Locate the cell with the specified text and output its (X, Y) center coordinate. 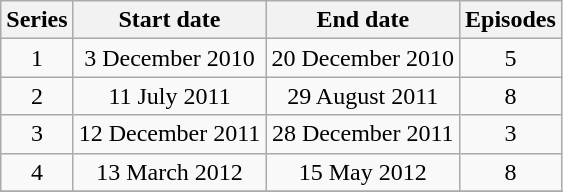
28 December 2011 (363, 134)
20 December 2010 (363, 58)
1 (37, 58)
4 (37, 172)
5 (511, 58)
2 (37, 96)
15 May 2012 (363, 172)
29 August 2011 (363, 96)
End date (363, 20)
Series (37, 20)
Episodes (511, 20)
12 December 2011 (170, 134)
Start date (170, 20)
11 July 2011 (170, 96)
13 March 2012 (170, 172)
3 December 2010 (170, 58)
